Return [X, Y] of the center of cell containing provided text 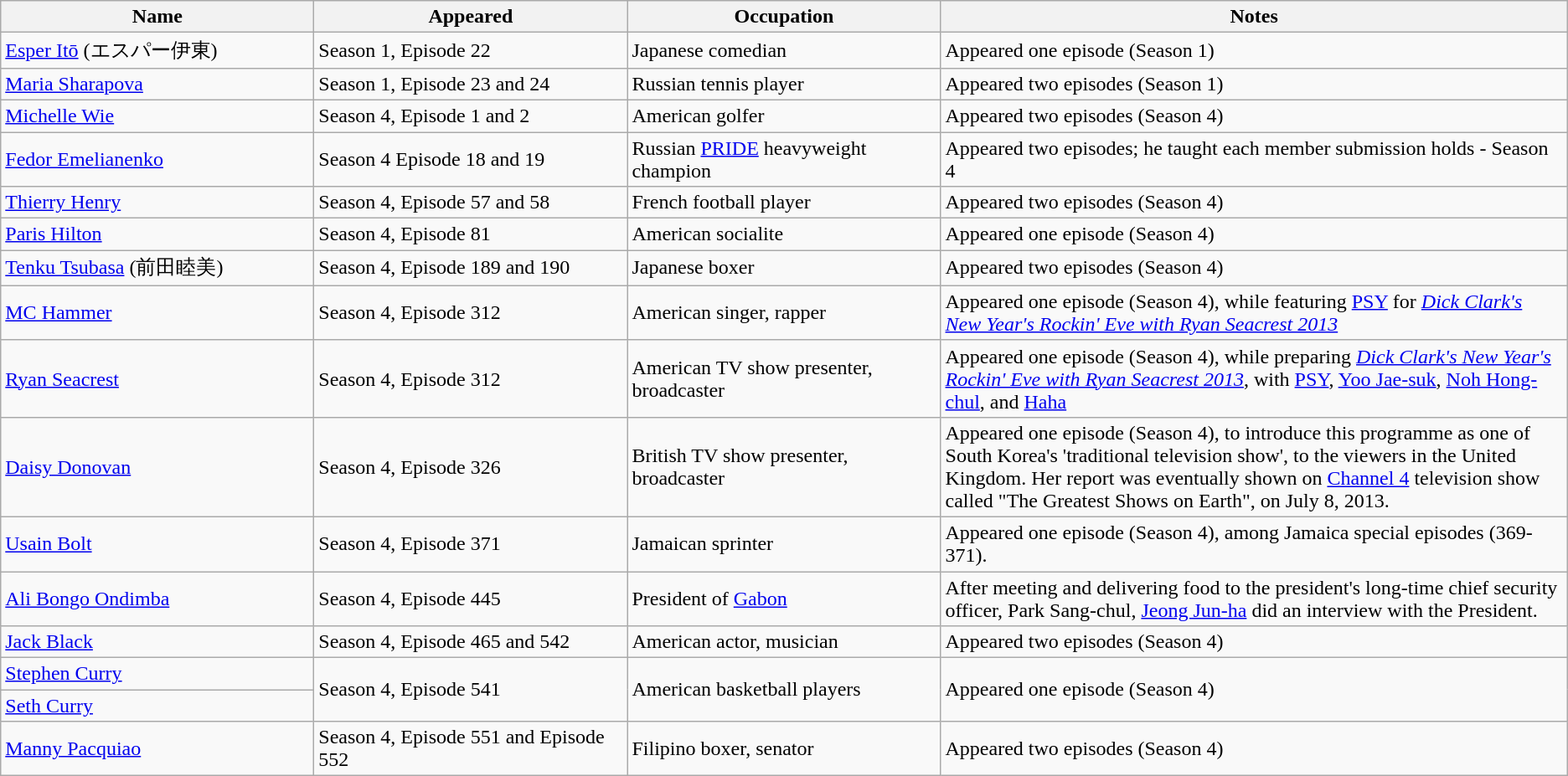
Occupation [784, 17]
Japanese boxer [784, 268]
Appeared one episode (Season 4), among Jamaica special episodes (369-371). [1254, 544]
Season 4, Episode 541 [471, 690]
Maria Sharapova [157, 84]
MC Hammer [157, 313]
Thierry Henry [157, 203]
Season 4, Episode 189 and 190 [471, 268]
Usain Bolt [157, 544]
Season 1, Episode 23 and 24 [471, 84]
Season 4, Episode 371 [471, 544]
American actor, musician [784, 642]
Season 1, Episode 22 [471, 50]
American singer, rapper [784, 313]
Manny Pacquiao [157, 748]
Season 4, Episode 1 and 2 [471, 116]
Season 4, Episode 326 [471, 467]
Esper Itō (エスパー伊東) [157, 50]
Season 4, Episode 81 [471, 234]
Jack Black [157, 642]
Season 4, Episode 551 and Episode 552 [471, 748]
Appeared two episodes; he taught each member submission holds - Season 4 [1254, 159]
Season 4 Episode 18 and 19 [471, 159]
Ryan Seacrest [157, 378]
American basketball players [784, 690]
Appeared one episode (Season 1) [1254, 50]
Tenku Tsubasa (前田睦美) [157, 268]
Ali Bongo Ondimba [157, 598]
Appeared two episodes (Season 1) [1254, 84]
Stephen Curry [157, 674]
Daisy Donovan [157, 467]
American golfer [784, 116]
Season 4, Episode 465 and 542 [471, 642]
President of Gabon [784, 598]
American TV show presenter, broadcaster [784, 378]
Season 4, Episode 57 and 58 [471, 203]
Jamaican sprinter [784, 544]
French football player [784, 203]
Name [157, 17]
Paris Hilton [157, 234]
Michelle Wie [157, 116]
Seth Curry [157, 706]
Japanese comedian [784, 50]
Appeared one episode (Season 4), while featuring PSY for Dick Clark's New Year's Rockin' Eve with Ryan Seacrest 2013 [1254, 313]
American socialite [784, 234]
Filipino boxer, senator [784, 748]
Notes [1254, 17]
Russian tennis player [784, 84]
Appeared [471, 17]
Russian PRIDE heavyweight champion [784, 159]
Season 4, Episode 445 [471, 598]
British TV show presenter, broadcaster [784, 467]
Fedor Emelianenko [157, 159]
